Output the (X, Y) coordinate of the center of the cell containing the given text.  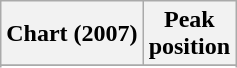
Peakposition (189, 34)
Chart (2007) (72, 34)
